Locate the cell with the specified text and output its [x, y] center coordinate. 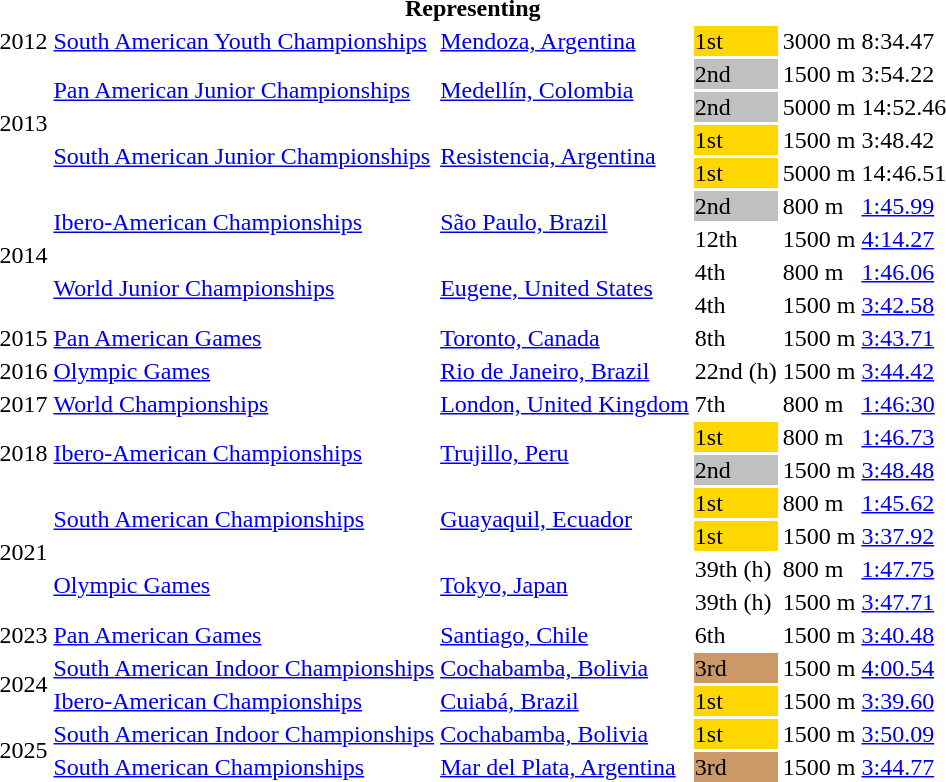
22nd (h) [736, 371]
São Paulo, Brazil [565, 222]
Santiago, Chile [565, 635]
Cuiabá, Brazil [565, 701]
Pan American Junior Championships [244, 90]
World Championships [244, 404]
6th [736, 635]
South American Junior Championships [244, 156]
8th [736, 338]
World Junior Championships [244, 288]
7th [736, 404]
South American Youth Championships [244, 41]
Rio de Janeiro, Brazil [565, 371]
Mar del Plata, Argentina [565, 767]
London, United Kingdom [565, 404]
12th [736, 239]
Guayaquil, Ecuador [565, 520]
Tokyo, Japan [565, 586]
3000 m [819, 41]
Toronto, Canada [565, 338]
Resistencia, Argentina [565, 156]
Mendoza, Argentina [565, 41]
Medellín, Colombia [565, 90]
Trujillo, Peru [565, 454]
Eugene, United States [565, 288]
